Search for the cell housing the specified text and yield its [X, Y] center coordinate. 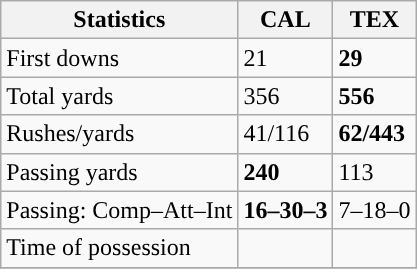
16–30–3 [286, 210]
113 [374, 172]
Passing: Comp–Att–Int [120, 210]
21 [286, 58]
TEX [374, 20]
Rushes/yards [120, 134]
First downs [120, 58]
CAL [286, 20]
Time of possession [120, 248]
7–18–0 [374, 210]
356 [286, 96]
556 [374, 96]
62/443 [374, 134]
41/116 [286, 134]
240 [286, 172]
29 [374, 58]
Total yards [120, 96]
Passing yards [120, 172]
Statistics [120, 20]
